Scan for the cell matching the given text and deliver its (x, y) coordinate at center. 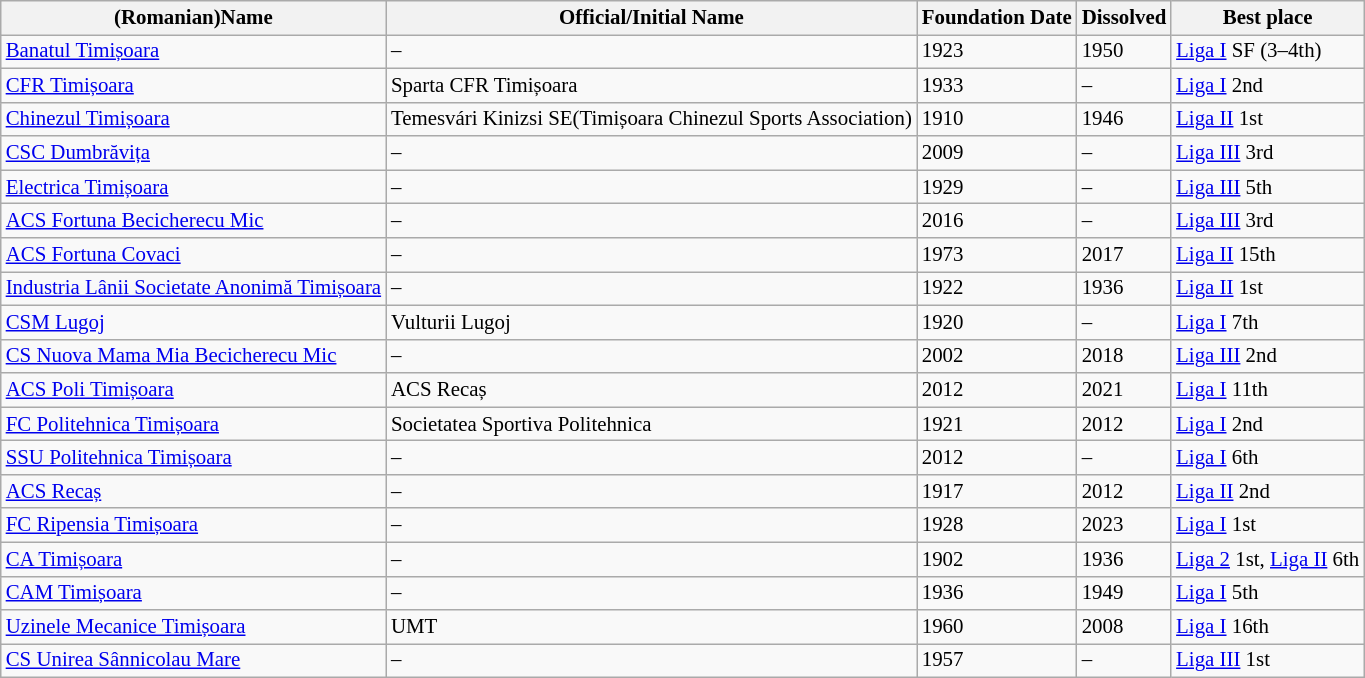
ACS Poli Timișoara (194, 390)
1950 (1124, 51)
CS Unirea Sânnicolau Mare (194, 661)
Liga II 2nd (1268, 491)
CSC Dumbrăvița (194, 153)
Liga I 5th (1268, 593)
Temesvári Kinizsi SE(Timișoara Chinezul Sports Association) (652, 119)
1922 (997, 288)
FC Politehnica Timișoara (194, 424)
SSU Politehnica Timișoara (194, 458)
2002 (997, 356)
2008 (1124, 627)
1928 (997, 525)
1960 (997, 627)
Sparta CFR Timișoara (652, 85)
Foundation Date (997, 18)
2018 (1124, 356)
1902 (997, 559)
2021 (1124, 390)
1949 (1124, 593)
Liga III 1st (1268, 661)
CFR Timișoara (194, 85)
Liga II 15th (1268, 255)
Liga 2 1st, Liga II 6th (1268, 559)
Liga I 16th (1268, 627)
2017 (1124, 255)
CAM Timișoara (194, 593)
(Romanian)Name (194, 18)
Liga I 1st (1268, 525)
Liga I 7th (1268, 322)
Liga I 6th (1268, 458)
Societatea Sportiva Politehnica (652, 424)
1917 (997, 491)
Liga I 11th (1268, 390)
Vulturii Lugoj (652, 322)
1973 (997, 255)
1933 (997, 85)
Best place (1268, 18)
Liga I SF (3–4th) (1268, 51)
Electrica Timișoara (194, 187)
Chinezul Timișoara (194, 119)
1920 (997, 322)
ACS Fortuna Becicherecu Mic (194, 221)
1946 (1124, 119)
1957 (997, 661)
Banatul Timișoara (194, 51)
1910 (997, 119)
1923 (997, 51)
1929 (997, 187)
Liga III 2nd (1268, 356)
ACS Fortuna Covaci (194, 255)
Industria Lânii Societate Anonimă Timișoara (194, 288)
2009 (997, 153)
Dissolved (1124, 18)
Official/Initial Name (652, 18)
2023 (1124, 525)
Uzinele Mecanice Timișoara (194, 627)
CS Nuova Mama Mia Becicherecu Mic (194, 356)
Liga III 5th (1268, 187)
2016 (997, 221)
CSM Lugoj (194, 322)
UMT (652, 627)
CA Timișoara (194, 559)
1921 (997, 424)
FC Ripensia Timișoara (194, 525)
